Provide the (x, y) coordinate of the cell's center where the given text is located.  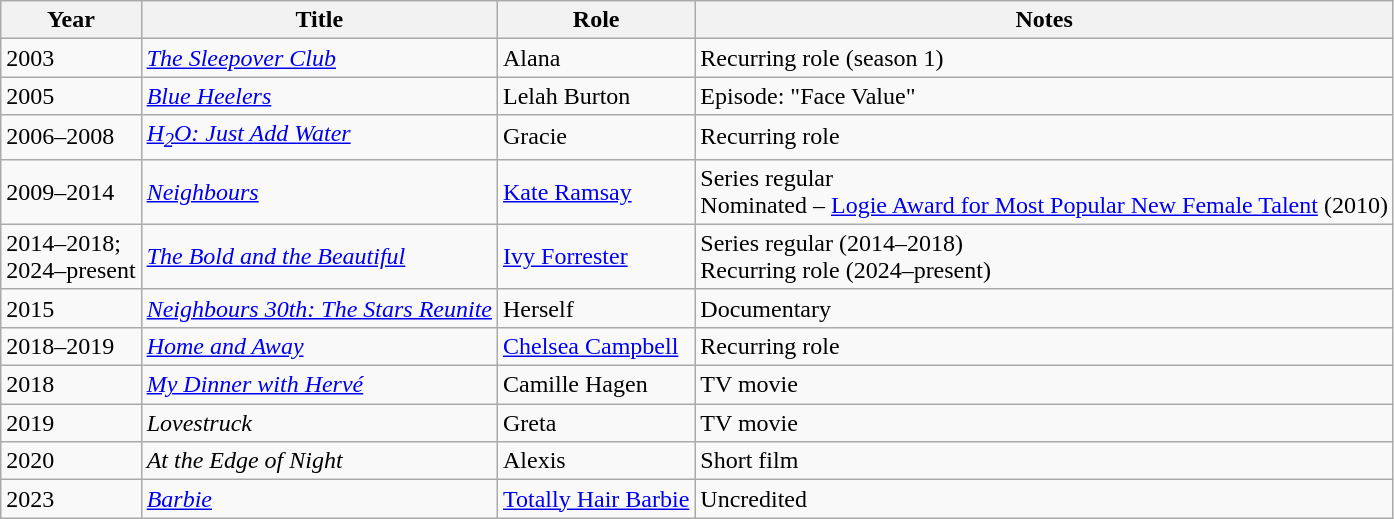
Recurring role (season 1) (1044, 58)
Alana (596, 58)
Chelsea Campbell (596, 346)
Uncredited (1044, 499)
Totally Hair Barbie (596, 499)
2023 (71, 499)
Lovestruck (319, 423)
Blue Heelers (319, 96)
2019 (71, 423)
2014–2018; 2024–present (71, 256)
Herself (596, 308)
Home and Away (319, 346)
Gracie (596, 137)
Documentary (1044, 308)
Kate Ramsay (596, 192)
2005 (71, 96)
2006–2008 (71, 137)
My Dinner with Hervé (319, 385)
Ivy Forrester (596, 256)
2018 (71, 385)
Neighbours 30th: The Stars Reunite (319, 308)
Alexis (596, 461)
The Bold and the Beautiful (319, 256)
Camille Hagen (596, 385)
H2O: Just Add Water (319, 137)
2018–2019 (71, 346)
The Sleepover Club (319, 58)
Greta (596, 423)
2003 (71, 58)
At the Edge of Night (319, 461)
2009–2014 (71, 192)
Neighbours (319, 192)
Year (71, 20)
Series regular Nominated – Logie Award for Most Popular New Female Talent (2010) (1044, 192)
Short film (1044, 461)
Notes (1044, 20)
Lelah Burton (596, 96)
Role (596, 20)
Series regular (2014–2018) Recurring role (2024–present) (1044, 256)
2020 (71, 461)
Title (319, 20)
2015 (71, 308)
Episode: "Face Value" (1044, 96)
Barbie (319, 499)
